Detect which cell encompasses the target text, then output its (x, y) center coordinate. 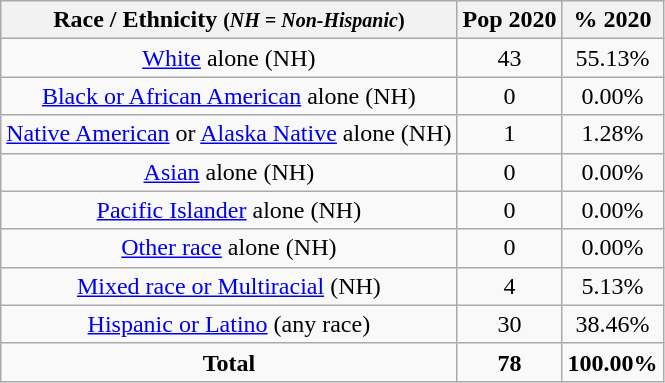
Pacific Islander alone (NH) (229, 210)
43 (510, 58)
% 2020 (612, 20)
100.00% (612, 362)
Hispanic or Latino (any race) (229, 324)
5.13% (612, 286)
Other race alone (NH) (229, 248)
38.46% (612, 324)
Black or African American alone (NH) (229, 96)
Total (229, 362)
Race / Ethnicity (NH = Non-Hispanic) (229, 20)
Pop 2020 (510, 20)
1.28% (612, 134)
78 (510, 362)
Native American or Alaska Native alone (NH) (229, 134)
55.13% (612, 58)
Asian alone (NH) (229, 172)
Mixed race or Multiracial (NH) (229, 286)
White alone (NH) (229, 58)
4 (510, 286)
30 (510, 324)
1 (510, 134)
